From the cell containing the given text, extract its center point as (x, y) coordinate. 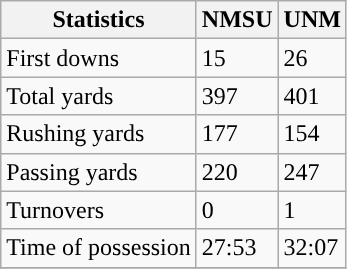
0 (237, 210)
26 (312, 58)
Passing yards (99, 172)
Statistics (99, 20)
UNM (312, 20)
397 (237, 96)
401 (312, 96)
Rushing yards (99, 134)
Time of possession (99, 248)
1 (312, 210)
247 (312, 172)
220 (237, 172)
27:53 (237, 248)
15 (237, 58)
Total yards (99, 96)
32:07 (312, 248)
First downs (99, 58)
177 (237, 134)
NMSU (237, 20)
Turnovers (99, 210)
154 (312, 134)
